Search for the cell housing the specified text and yield its (x, y) center coordinate. 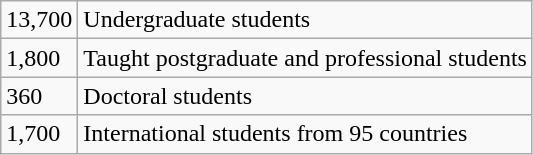
1,800 (40, 58)
13,700 (40, 20)
1,700 (40, 134)
Doctoral students (306, 96)
Taught postgraduate and professional students (306, 58)
360 (40, 96)
International students from 95 countries (306, 134)
Undergraduate students (306, 20)
